Locate the cell with the specified text and output its [X, Y] center coordinate. 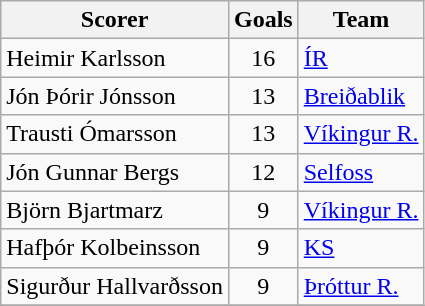
Jón Þórir Jónsson [115, 96]
Þróttur R. [361, 286]
ÍR [361, 58]
Team [361, 20]
Breiðablik [361, 96]
Goals [263, 20]
KS [361, 248]
Jón Gunnar Bergs [115, 172]
Scorer [115, 20]
Björn Bjartmarz [115, 210]
Heimir Karlsson [115, 58]
12 [263, 172]
Trausti Ómarsson [115, 134]
Selfoss [361, 172]
Hafþór Kolbeinsson [115, 248]
16 [263, 58]
Sigurður Hallvarðsson [115, 286]
